Identify which cell holds the provided text, then report its (X, Y) central coordinate. 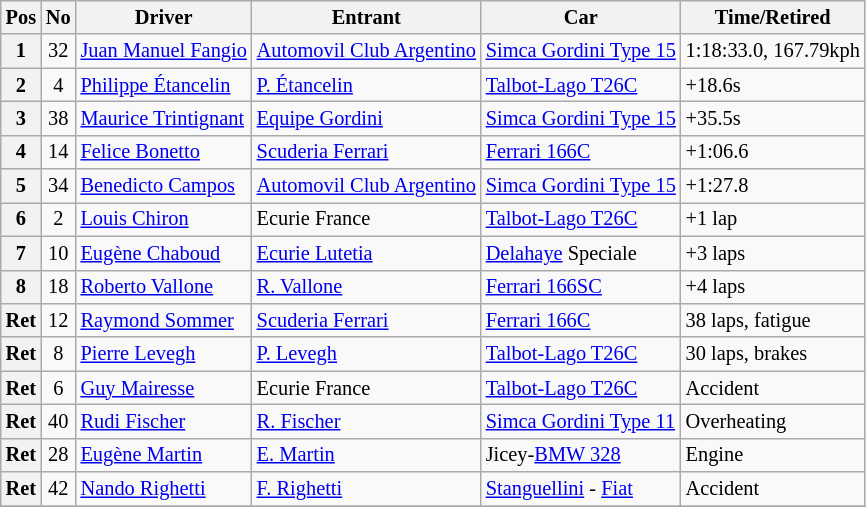
Jicey-BMW 328 (581, 455)
Rudi Fischer (164, 421)
Philippe Étancelin (164, 85)
+4 laps (773, 287)
+1:06.6 (773, 152)
Pos (21, 17)
Eugène Chaboud (164, 253)
38 (58, 118)
12 (58, 320)
+35.5s (773, 118)
Car (581, 17)
Raymond Sommer (164, 320)
1 (21, 51)
R. Fischer (366, 421)
5 (21, 186)
40 (58, 421)
30 laps, brakes (773, 354)
Pierre Levegh (164, 354)
Louis Chiron (164, 219)
Guy Mairesse (164, 388)
3 (21, 118)
+18.6s (773, 85)
+1:27.8 (773, 186)
Juan Manuel Fangio (164, 51)
Eugène Martin (164, 455)
1:18:33.0, 167.79kph (773, 51)
7 (21, 253)
38 laps, fatigue (773, 320)
Overheating (773, 421)
Stanguellini - Fiat (581, 489)
Felice Bonetto (164, 152)
10 (58, 253)
Benedicto Campos (164, 186)
+3 laps (773, 253)
Ecurie Lutetia (366, 253)
E. Martin (366, 455)
Equipe Gordini (366, 118)
Nando Righetti (164, 489)
+1 lap (773, 219)
Delahaye Speciale (581, 253)
34 (58, 186)
28 (58, 455)
F. Righetti (366, 489)
32 (58, 51)
Ferrari 166SC (581, 287)
R. Vallone (366, 287)
Engine (773, 455)
Time/Retired (773, 17)
P. Étancelin (366, 85)
Roberto Vallone (164, 287)
P. Levegh (366, 354)
Simca Gordini Type 11 (581, 421)
Driver (164, 17)
No (58, 17)
18 (58, 287)
Entrant (366, 17)
42 (58, 489)
14 (58, 152)
Maurice Trintignant (164, 118)
